Pinpoint the cell where the given text exists, returning its (X, Y) midpoint coordinate. 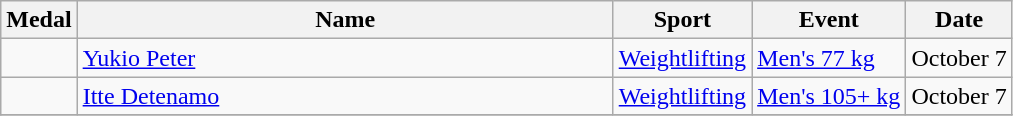
Medal (39, 20)
Event (829, 20)
Men's 105+ kg (829, 96)
Name (345, 20)
Sport (682, 20)
Men's 77 kg (829, 58)
Itte Detenamo (345, 96)
Date (959, 20)
Yukio Peter (345, 58)
